Return (x, y) of the center of cell containing provided text 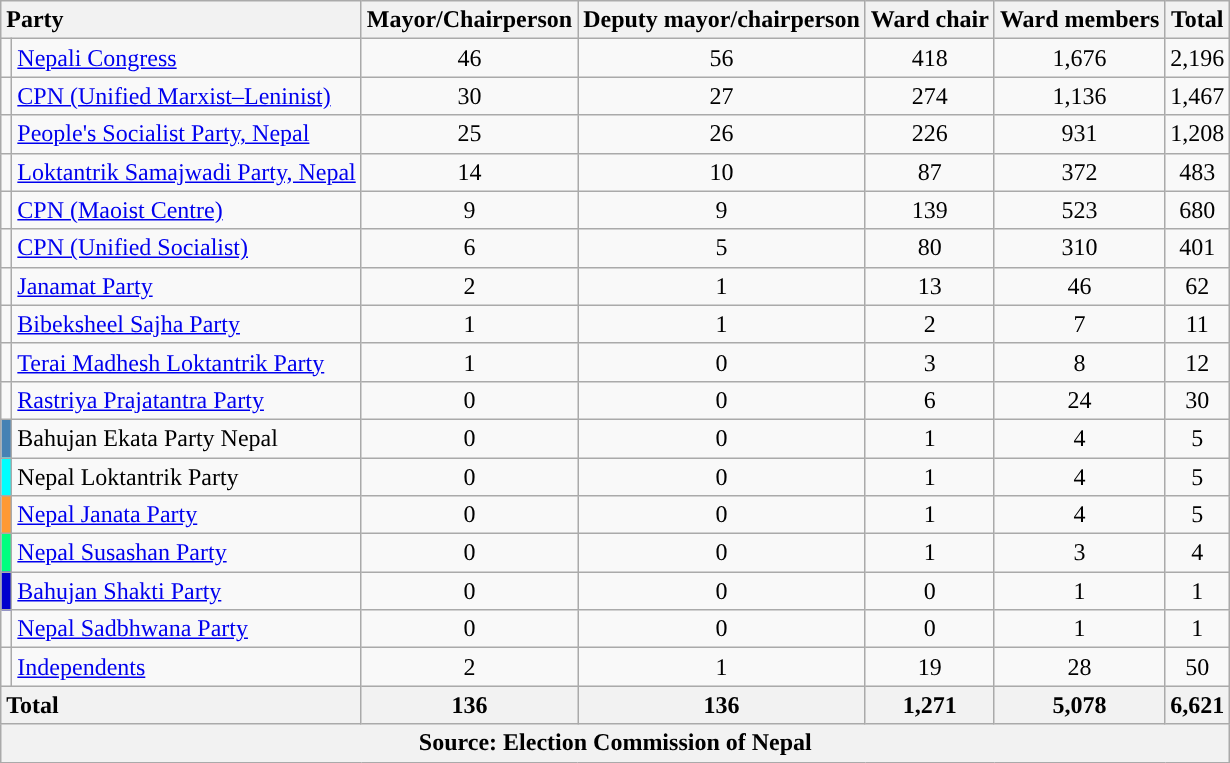
10 (722, 172)
310 (1079, 248)
26 (722, 134)
2,196 (1198, 58)
CPN (Maoist Centre) (186, 210)
Independents (186, 667)
139 (930, 210)
5,078 (1079, 705)
Bibeksheel Sajha Party (186, 324)
Party (181, 20)
27 (722, 96)
1,208 (1198, 134)
56 (722, 58)
372 (1079, 172)
Deputy mayor/chairperson (722, 20)
12 (1198, 362)
19 (930, 667)
8 (1079, 362)
274 (930, 96)
483 (1198, 172)
CPN (Unified Marxist–Leninist) (186, 96)
Rastriya Prajatantra Party (186, 400)
Bahujan Ekata Party Nepal (186, 438)
Ward members (1079, 20)
226 (930, 134)
Nepal Sadbhwana Party (186, 629)
1,271 (930, 705)
Nepal Susashan Party (186, 553)
28 (1079, 667)
50 (1198, 667)
Loktantrik Samajwadi Party, Nepal (186, 172)
Nepali Congress (186, 58)
1,676 (1079, 58)
Mayor/Chairperson (469, 20)
523 (1079, 210)
680 (1198, 210)
80 (930, 248)
People's Socialist Party, Nepal (186, 134)
87 (930, 172)
418 (930, 58)
11 (1198, 324)
Janamat Party (186, 286)
Nepal Janata Party (186, 515)
Terai Madhesh Loktantrik Party (186, 362)
24 (1079, 400)
931 (1079, 134)
13 (930, 286)
CPN (Unified Socialist) (186, 248)
6,621 (1198, 705)
62 (1198, 286)
1,467 (1198, 96)
401 (1198, 248)
Bahujan Shakti Party (186, 591)
Ward chair (930, 20)
7 (1079, 324)
Nepal Loktantrik Party (186, 477)
14 (469, 172)
Source: Election Commission of Nepal (616, 743)
25 (469, 134)
1,136 (1079, 96)
